Return the (x, y) coordinate for the center point of the cell that contains the specified text.  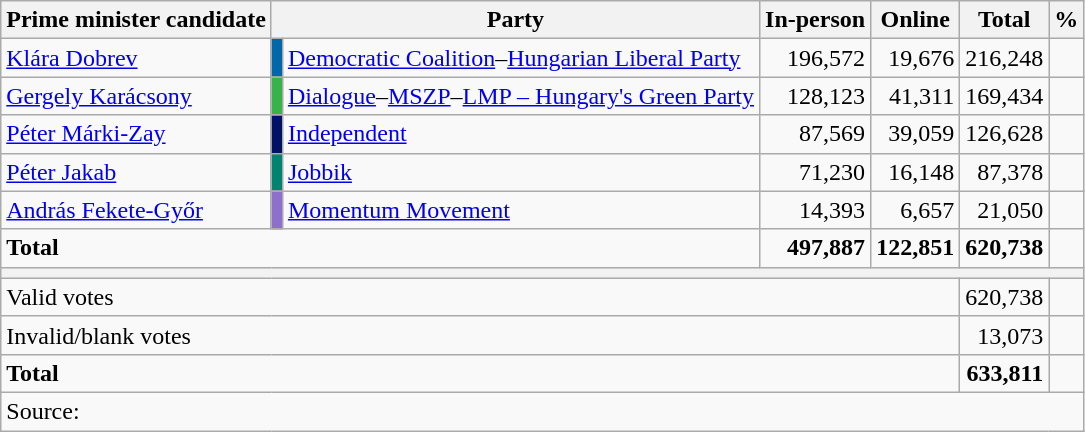
Independent (520, 134)
Jobbik (520, 172)
Péter Márki-Zay (136, 134)
39,059 (916, 134)
Online (916, 20)
Gergely Karácsony (136, 96)
Democratic Coalition–Hungarian Liberal Party (520, 58)
497,887 (816, 248)
Péter Jakab (136, 172)
87,569 (816, 134)
87,378 (1004, 172)
21,050 (1004, 210)
16,148 (916, 172)
Party (515, 20)
6,657 (916, 210)
András Fekete-Győr (136, 210)
Valid votes (480, 297)
In-person (816, 20)
122,851 (916, 248)
126,628 (1004, 134)
14,393 (816, 210)
Prime minister candidate (136, 20)
19,676 (916, 58)
128,123 (816, 96)
169,434 (1004, 96)
Momentum Movement (520, 210)
Klára Dobrev (136, 58)
196,572 (816, 58)
71,230 (816, 172)
13,073 (1004, 335)
Source: (542, 411)
Invalid/blank votes (480, 335)
216,248 (1004, 58)
% (1066, 20)
41,311 (916, 96)
633,811 (1004, 373)
Dialogue–MSZP–LMP – Hungary's Green Party (520, 96)
